Determine the (X, Y) coordinate at the center of the cell enclosing the given text.  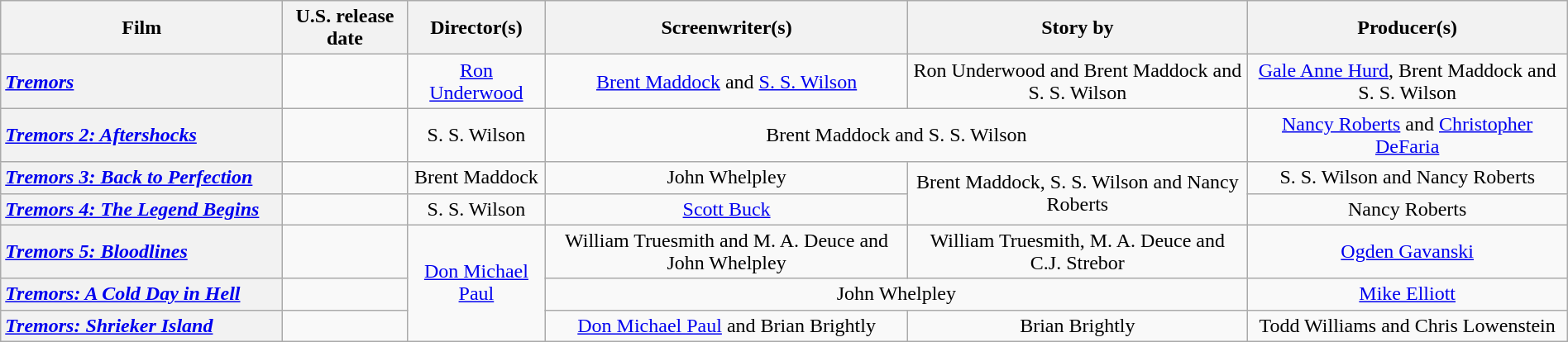
Ron Underwood (476, 81)
Tremors: A Cold Day in Hell (142, 294)
Tremors: Shrieker Island (142, 325)
Brent Maddock, S. S. Wilson and Nancy Roberts (1078, 193)
S. S. Wilson and Nancy Roberts (1408, 178)
Tremors 2: Aftershocks (142, 135)
Don Michael Paul (476, 283)
Brent Maddock (476, 178)
Film (142, 28)
U.S. release date (345, 28)
Tremors 4: The Legend Begins (142, 209)
Producer(s) (1408, 28)
Don Michael Paul and Brian Brightly (727, 325)
Tremors 3: Back to Perfection (142, 178)
Nancy Roberts and Christopher DeFaria (1408, 135)
Tremors (142, 81)
Ogden Gavanski (1408, 251)
Gale Anne Hurd, Brent Maddock and S. S. Wilson (1408, 81)
Ron Underwood and Brent Maddock and S. S. Wilson (1078, 81)
Screenwriter(s) (727, 28)
William Truesmith and M. A. Deuce and John Whelpley (727, 251)
Brian Brightly (1078, 325)
Nancy Roberts (1408, 209)
Director(s) (476, 28)
William Truesmith, M. A. Deuce and C.J. Strebor (1078, 251)
Todd Williams and Chris Lowenstein (1408, 325)
Story by (1078, 28)
Tremors 5: Bloodlines (142, 251)
Mike Elliott (1408, 294)
Scott Buck (727, 209)
